Determine the [x, y] coordinate at the center of the cell enclosing the given text.  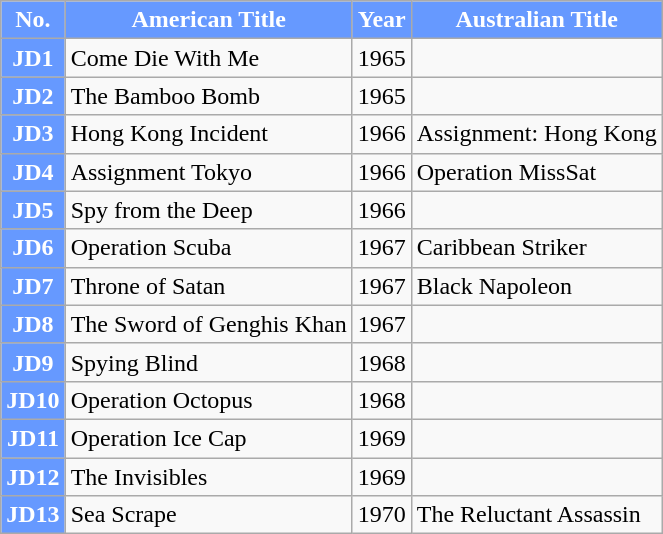
JD6 [33, 248]
Year [382, 20]
Throne of Satan [208, 286]
Assignment Tokyo [208, 172]
JD9 [33, 362]
JD3 [33, 134]
Spying Blind [208, 362]
Operation Ice Cap [208, 438]
The Invisibles [208, 477]
Operation Octopus [208, 400]
Come Die With Me [208, 58]
JD2 [33, 96]
The Sword of Genghis Khan [208, 324]
JD13 [33, 515]
JD10 [33, 400]
No. [33, 20]
Spy from the Deep [208, 210]
JD12 [33, 477]
Sea Scrape [208, 515]
JD7 [33, 286]
JD1 [33, 58]
The Bamboo Bomb [208, 96]
JD8 [33, 324]
Australian Title [536, 20]
JD11 [33, 438]
Caribbean Striker [536, 248]
1970 [382, 515]
Operation MissSat [536, 172]
Hong Kong Incident [208, 134]
American Title [208, 20]
Operation Scuba [208, 248]
JD5 [33, 210]
Black Napoleon [536, 286]
The Reluctant Assassin [536, 515]
JD4 [33, 172]
Assignment: Hong Kong [536, 134]
